Find where the given text appears and provide that cell's center as [x, y] coordinate. 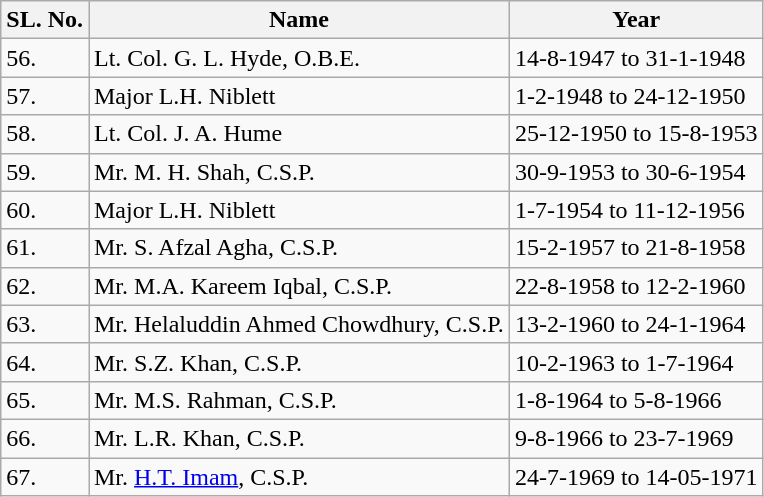
Mr. M.S. Rahman, C.S.P. [298, 400]
Mr. Helaluddin Ahmed Chowdhury, C.S.P. [298, 324]
30-9-1953 to 30-6-1954 [636, 172]
Mr. S.Z. Khan, C.S.P. [298, 362]
13-2-1960 to 24-1-1964 [636, 324]
Mr. M. H. Shah, C.S.P. [298, 172]
57. [45, 96]
65. [45, 400]
56. [45, 58]
25-12-1950 to 15-8-1953 [636, 134]
66. [45, 438]
24-7-1969 to 14-05-1971 [636, 477]
14-8-1947 to 31-1-1948 [636, 58]
Mr. M.A. Kareem Iqbal, C.S.P. [298, 286]
15-2-1957 to 21-8-1958 [636, 248]
10-2-1963 to 1-7-1964 [636, 362]
Lt. Col. G. L. Hyde, O.B.E. [298, 58]
67. [45, 477]
22-8-1958 to 12-2-1960 [636, 286]
61. [45, 248]
62. [45, 286]
9-8-1966 to 23-7-1969 [636, 438]
1-7-1954 to 11-12-1956 [636, 210]
Mr. L.R. Khan, C.S.P. [298, 438]
Lt. Col. J. A. Hume [298, 134]
1-8-1964 to 5-8-1966 [636, 400]
63. [45, 324]
1-2-1948 to 24-12-1950 [636, 96]
Name [298, 20]
Mr. S. Afzal Agha, C.S.P. [298, 248]
64. [45, 362]
Mr. H.T. Imam, C.S.P. [298, 477]
58. [45, 134]
Year [636, 20]
SL. No. [45, 20]
60. [45, 210]
59. [45, 172]
